Locate the cell with the specified text and output its (X, Y) center coordinate. 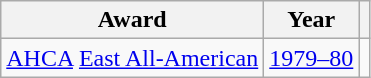
Year (312, 20)
1979–80 (312, 58)
AHCA East All-American (132, 58)
Award (132, 20)
